Pinpoint the cell where the given text exists, returning its [x, y] midpoint coordinate. 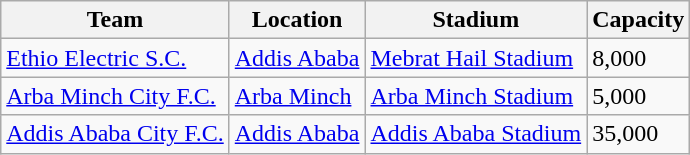
Stadium [476, 20]
35,000 [638, 134]
Team [115, 20]
Addis Ababa City F.C. [115, 134]
Mebrat Hail Stadium [476, 58]
Arba Minch [297, 96]
Capacity [638, 20]
Ethio Electric S.C. [115, 58]
Arba Minch Stadium [476, 96]
Arba Minch City F.C. [115, 96]
Addis Ababa Stadium [476, 134]
8,000 [638, 58]
Location [297, 20]
5,000 [638, 96]
